From the cell containing the given text, extract its center point as [x, y] coordinate. 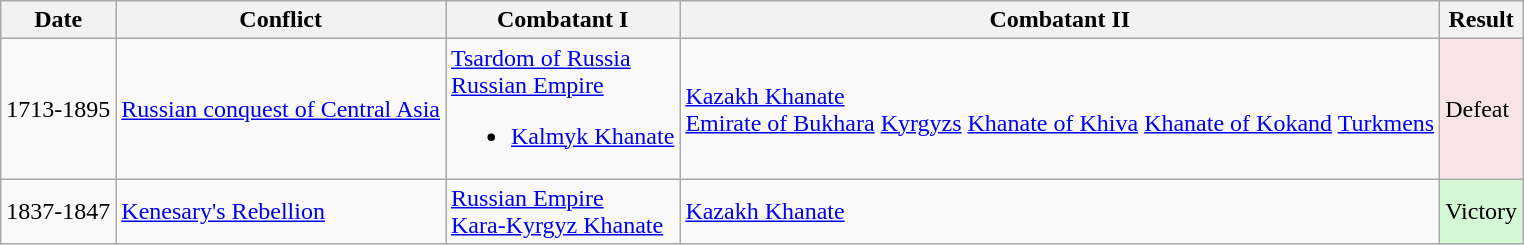
Date [58, 20]
Conflict [281, 20]
Result [1482, 20]
Kenesary's Rebellion [281, 212]
Victory [1482, 212]
Tsardom of RussiaRussian EmpireKalmyk Khanate [563, 109]
1713-1895 [58, 109]
Combatant I [563, 20]
Kazakh KhanateEmirate of Bukhara Kyrgyzs Khanate of Khiva Khanate of Kokand Turkmens [1060, 109]
Combatant II [1060, 20]
1837-1847 [58, 212]
Kazakh Khanate [1060, 212]
Russian EmpireKara-Kyrgyz Khanate [563, 212]
Russian conquest of Central Asia [281, 109]
Defeat [1482, 109]
